Search for the cell housing the specified text and yield its (x, y) center coordinate. 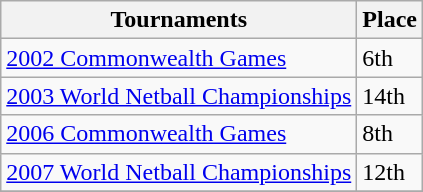
8th (390, 134)
Tournaments (179, 20)
12th (390, 172)
2002 Commonwealth Games (179, 58)
6th (390, 58)
2007 World Netball Championships (179, 172)
Place (390, 20)
2006 Commonwealth Games (179, 134)
14th (390, 96)
2003 World Netball Championships (179, 96)
